Provide the (X, Y) coordinate of the cell's center where the given text is located.  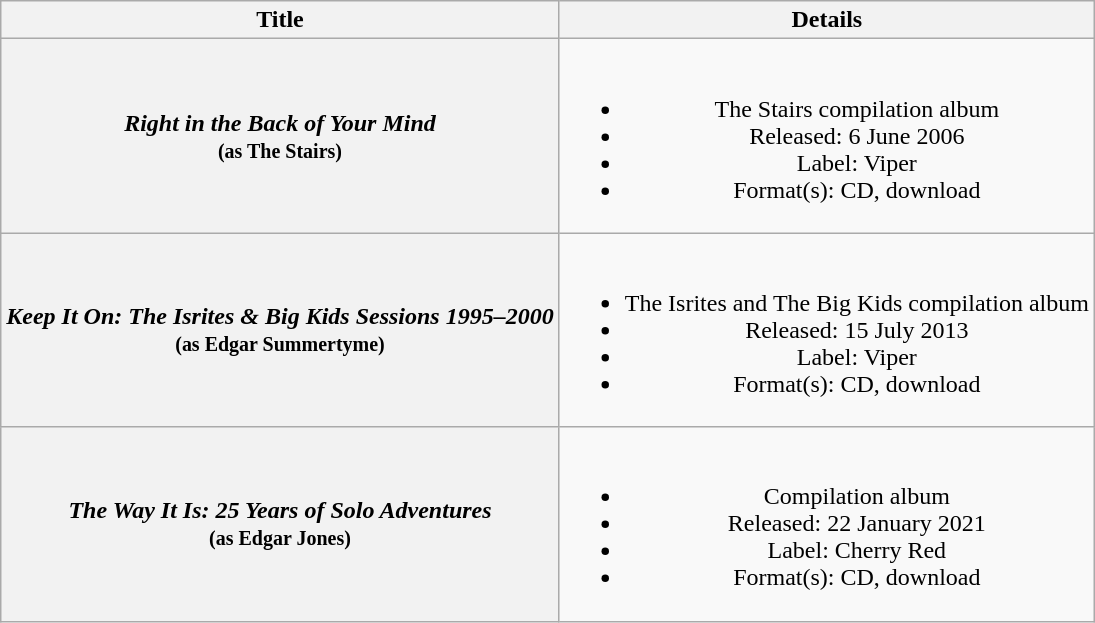
Right in the Back of Your Mind (as The Stairs) (280, 136)
Keep It On: The Isrites & Big Kids Sessions 1995–2000 (as Edgar Summertyme) (280, 330)
The Way It Is: 25 Years of Solo Adventures (as Edgar Jones) (280, 524)
Title (280, 20)
The Isrites and The Big Kids compilation albumReleased: 15 July 2013Label: ViperFormat(s): CD, download (826, 330)
The Stairs compilation albumReleased: 6 June 2006Label: ViperFormat(s): CD, download (826, 136)
Details (826, 20)
Compilation albumReleased: 22 January 2021Label: Cherry RedFormat(s): CD, download (826, 524)
